Locate the cell with the specified text and output its [x, y] center coordinate. 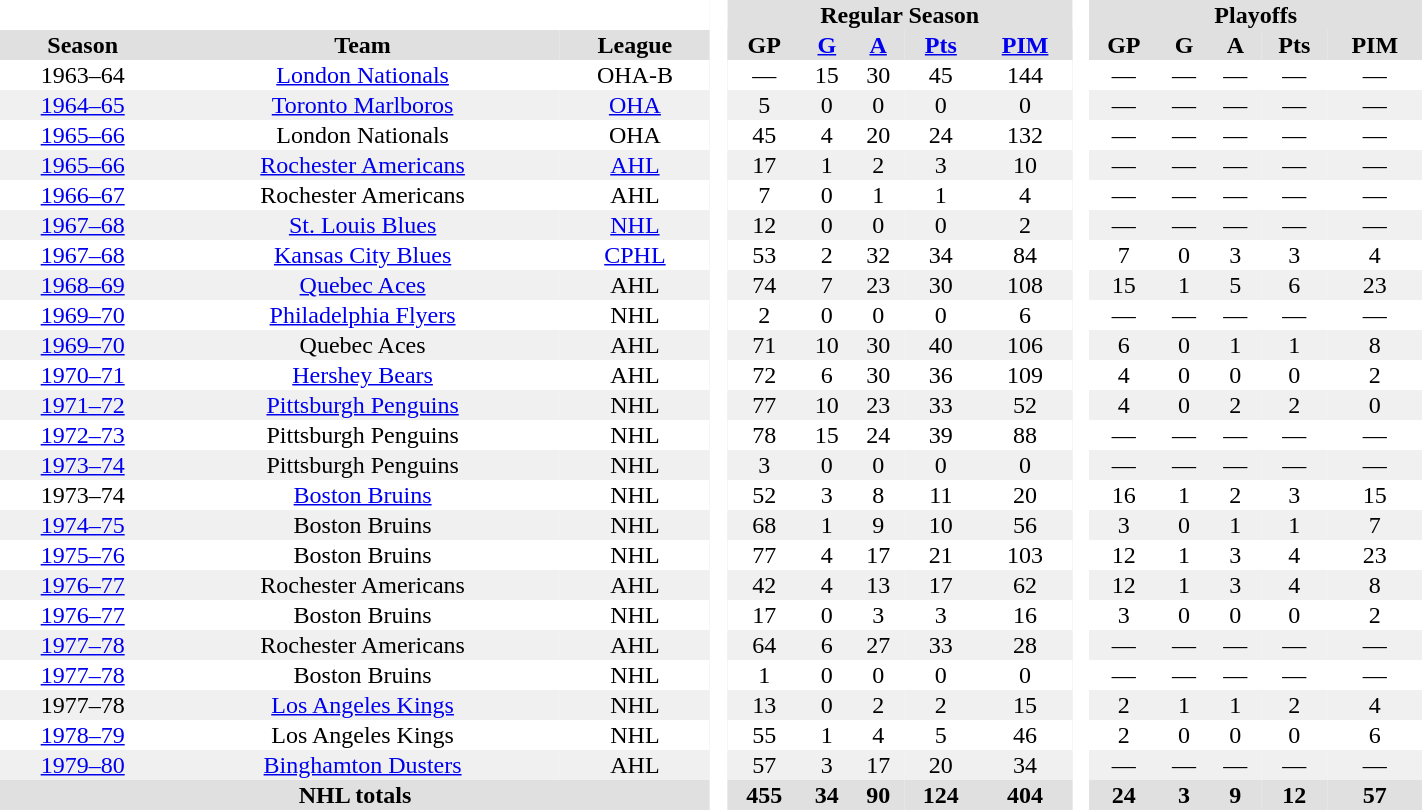
108 [1025, 285]
11 [941, 495]
1979–80 [82, 765]
Regular Season [900, 15]
90 [878, 795]
Kansas City Blues [362, 255]
42 [764, 585]
League [635, 45]
1970–71 [82, 375]
88 [1025, 435]
St. Louis Blues [362, 225]
CPHL [635, 255]
455 [764, 795]
OHA-B [635, 75]
39 [941, 435]
Playoffs [1256, 15]
404 [1025, 795]
144 [1025, 75]
Philadelphia Flyers [362, 315]
72 [764, 375]
Hershey Bears [362, 375]
Season [82, 45]
84 [1025, 255]
1968–69 [82, 285]
1978–79 [82, 735]
109 [1025, 375]
1963–64 [82, 75]
78 [764, 435]
62 [1025, 585]
1966–67 [82, 195]
36 [941, 375]
68 [764, 525]
21 [941, 555]
1964–65 [82, 105]
28 [1025, 645]
55 [764, 735]
NHL totals [355, 795]
53 [764, 255]
40 [941, 345]
1974–75 [82, 525]
124 [941, 795]
32 [878, 255]
46 [1025, 735]
74 [764, 285]
132 [1025, 135]
Binghamton Dusters [362, 765]
64 [764, 645]
27 [878, 645]
56 [1025, 525]
106 [1025, 345]
1972–73 [82, 435]
Team [362, 45]
Toronto Marlboros [362, 105]
71 [764, 345]
1971–72 [82, 405]
1975–76 [82, 555]
103 [1025, 555]
